Search for the cell housing the specified text and yield its [x, y] center coordinate. 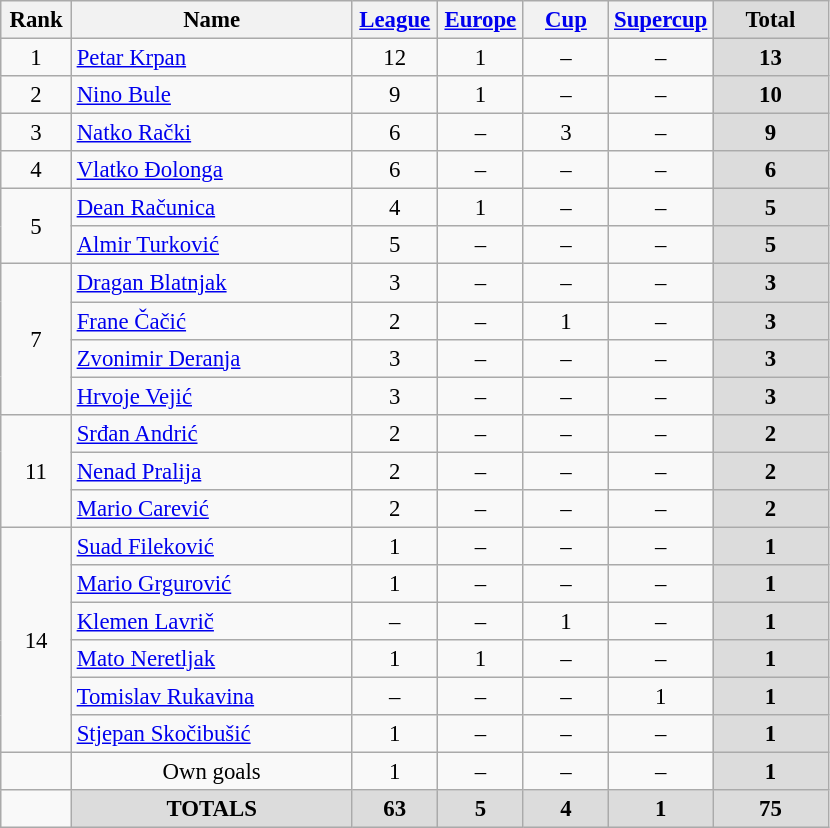
Nenad Pralija [212, 471]
Own goals [212, 772]
75 [771, 809]
Mario Carević [212, 509]
13 [771, 58]
Vlatko Đolonga [212, 170]
Hrvoje Vejić [212, 396]
Cup [566, 20]
Klemen Lavrič [212, 621]
Mato Neretljak [212, 659]
Nino Bule [212, 95]
Rank [36, 20]
Suad Fileković [212, 546]
11 [36, 470]
14 [36, 640]
Supercup [661, 20]
Almir Turković [212, 245]
Tomislav Rukavina [212, 697]
Frane Čačić [212, 321]
12 [395, 58]
7 [36, 339]
Zvonimir Deranja [212, 358]
Natko Rački [212, 133]
Dragan Blatnjak [212, 283]
Total [771, 20]
Stjepan Skočibušić [212, 734]
TOTALS [212, 809]
63 [395, 809]
Europe [481, 20]
League [395, 20]
Srđan Andrić [212, 433]
Dean Računica [212, 208]
Name [212, 20]
Mario Grgurović [212, 584]
Petar Krpan [212, 58]
10 [771, 95]
